Identify which cell holds the provided text, then report its [X, Y] central coordinate. 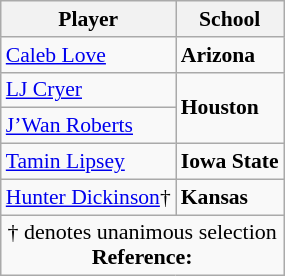
School [230, 19]
Tamin Lipsey [88, 162]
† denotes unanimous selectionReference: [142, 246]
Arizona [230, 55]
LJ Cryer [88, 90]
Hunter Dickinson† [88, 197]
Iowa State [230, 162]
J’Wan Roberts [88, 126]
Caleb Love [88, 55]
Kansas [230, 197]
Player [88, 19]
Houston [230, 108]
